Extract the [x, y] coordinate from the center of the cell holding the provided text.  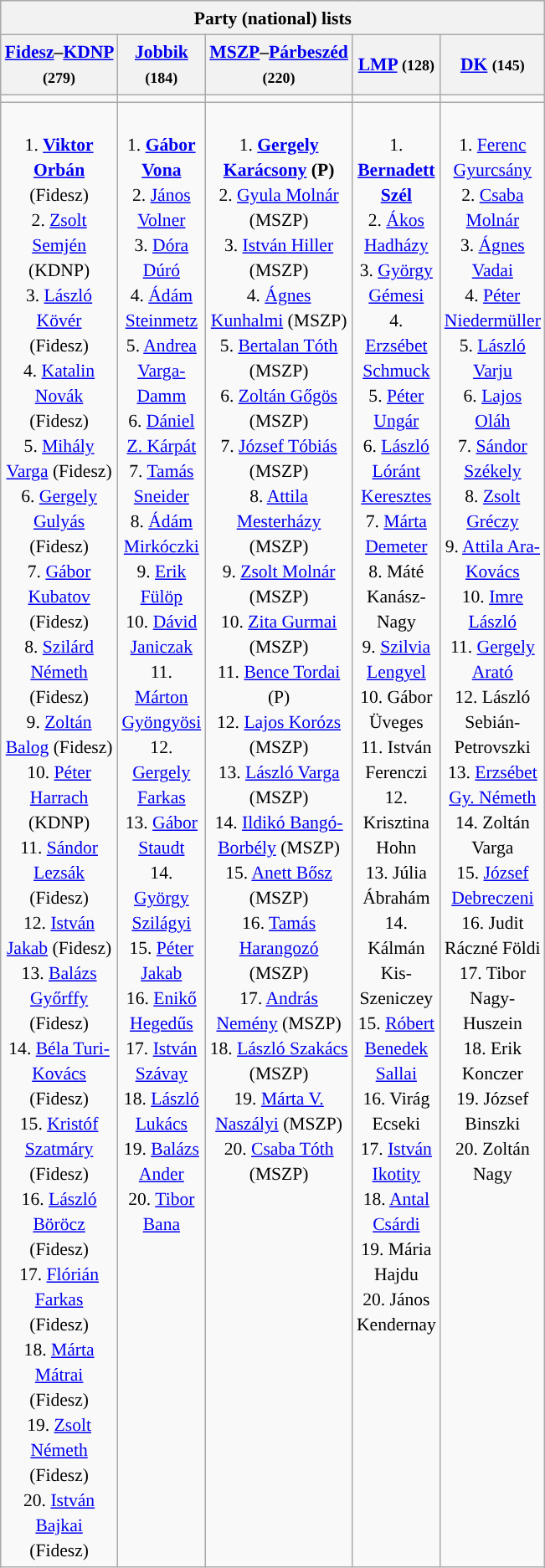
MSZP–Párbeszéd (220) [279, 64]
LMP (128) [397, 64]
Fidesz–KDNP (279) [59, 64]
Jobbik (184) [161, 64]
DK (145) [492, 64]
Party (national) lists [273, 18]
